Identify which cell holds the provided text, then report its [x, y] central coordinate. 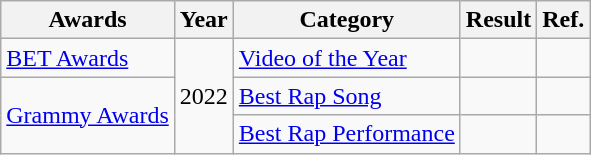
Result [498, 20]
BET Awards [88, 58]
Year [204, 20]
Category [346, 20]
Awards [88, 20]
Best Rap Performance [346, 134]
Best Rap Song [346, 96]
Video of the Year [346, 58]
Grammy Awards [88, 115]
2022 [204, 96]
Ref. [564, 20]
